Locate the cell with the specified text and output its (x, y) center coordinate. 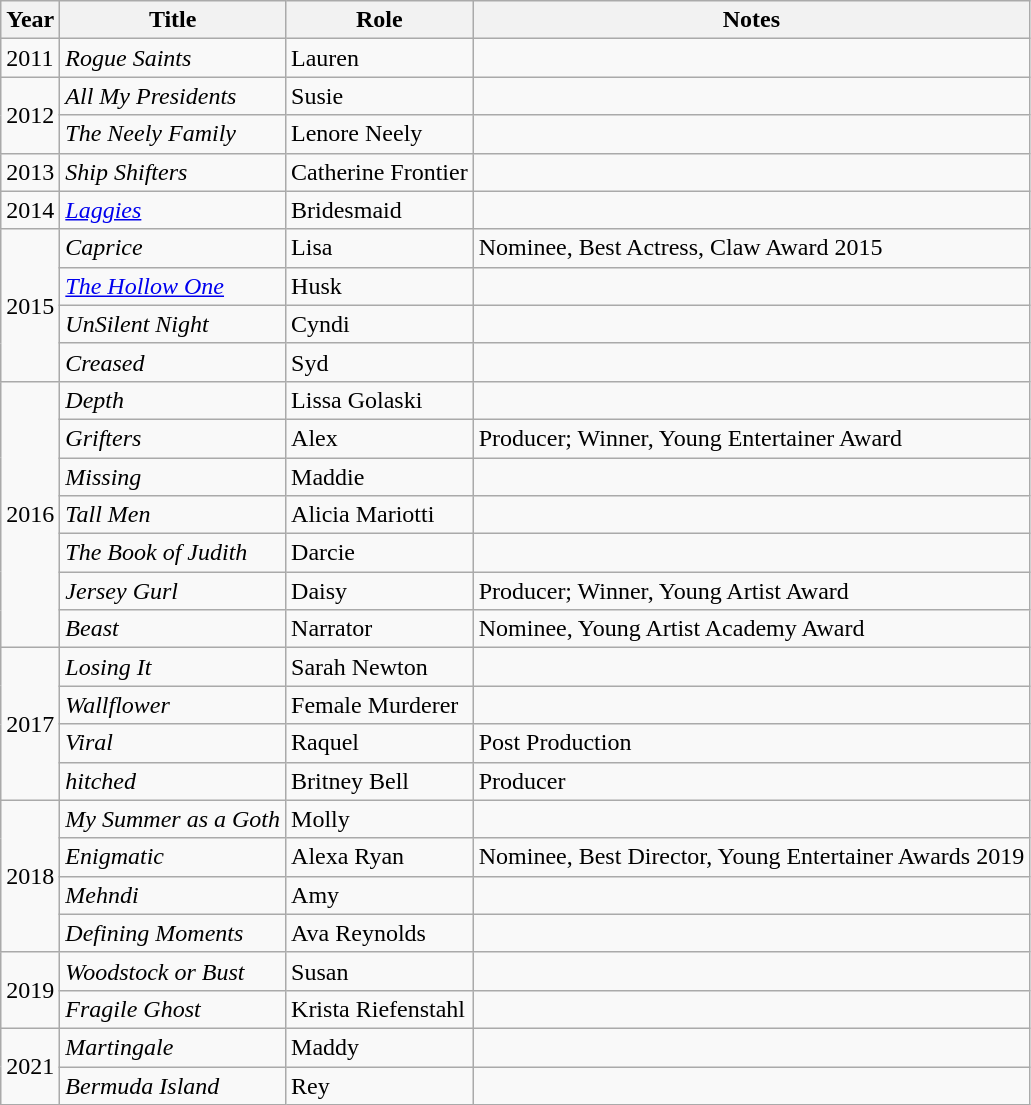
Alex (380, 438)
Year (30, 20)
Susan (380, 971)
Mehndi (173, 895)
Rogue Saints (173, 58)
Lauren (380, 58)
Depth (173, 400)
Ava Reynolds (380, 933)
Molly (380, 819)
The Neely Family (173, 134)
Wallflower (173, 705)
Bermuda Island (173, 1085)
Fragile Ghost (173, 1009)
Alexa Ryan (380, 857)
2017 (30, 724)
Losing It (173, 667)
Caprice (173, 248)
Nominee, Young Artist Academy Award (751, 629)
2014 (30, 210)
2016 (30, 514)
Maddie (380, 477)
2012 (30, 115)
Darcie (380, 553)
Narrator (380, 629)
Producer (751, 781)
Syd (380, 362)
2011 (30, 58)
The Book of Judith (173, 553)
Bridesmaid (380, 210)
2019 (30, 990)
Woodstock or Bust (173, 971)
Husk (380, 286)
Grifters (173, 438)
Tall Men (173, 515)
The Hollow One (173, 286)
My Summer as a Goth (173, 819)
Post Production (751, 743)
Rey (380, 1085)
Ship Shifters (173, 172)
Laggies (173, 210)
Missing (173, 477)
2018 (30, 876)
Maddy (380, 1047)
hitched (173, 781)
Susie (380, 96)
Sarah Newton (380, 667)
Jersey Gurl (173, 591)
Viral (173, 743)
UnSilent Night (173, 324)
Female Murderer (380, 705)
Enigmatic (173, 857)
Lenore Neely (380, 134)
Producer; Winner, Young Artist Award (751, 591)
Creased (173, 362)
Title (173, 20)
Lisa (380, 248)
Nominee, Best Director, Young Entertainer Awards 2019 (751, 857)
Daisy (380, 591)
Martingale (173, 1047)
Beast (173, 629)
Defining Moments (173, 933)
Notes (751, 20)
Nominee, Best Actress, Claw Award 2015 (751, 248)
Raquel (380, 743)
Alicia Mariotti (380, 515)
Lissa Golaski (380, 400)
2015 (30, 305)
Role (380, 20)
Producer; Winner, Young Entertainer Award (751, 438)
All My Presidents (173, 96)
2021 (30, 1066)
Britney Bell (380, 781)
Amy (380, 895)
2013 (30, 172)
Krista Riefenstahl (380, 1009)
Cyndi (380, 324)
Catherine Frontier (380, 172)
